Scan for the cell matching the given text and deliver its [X, Y] coordinate at center. 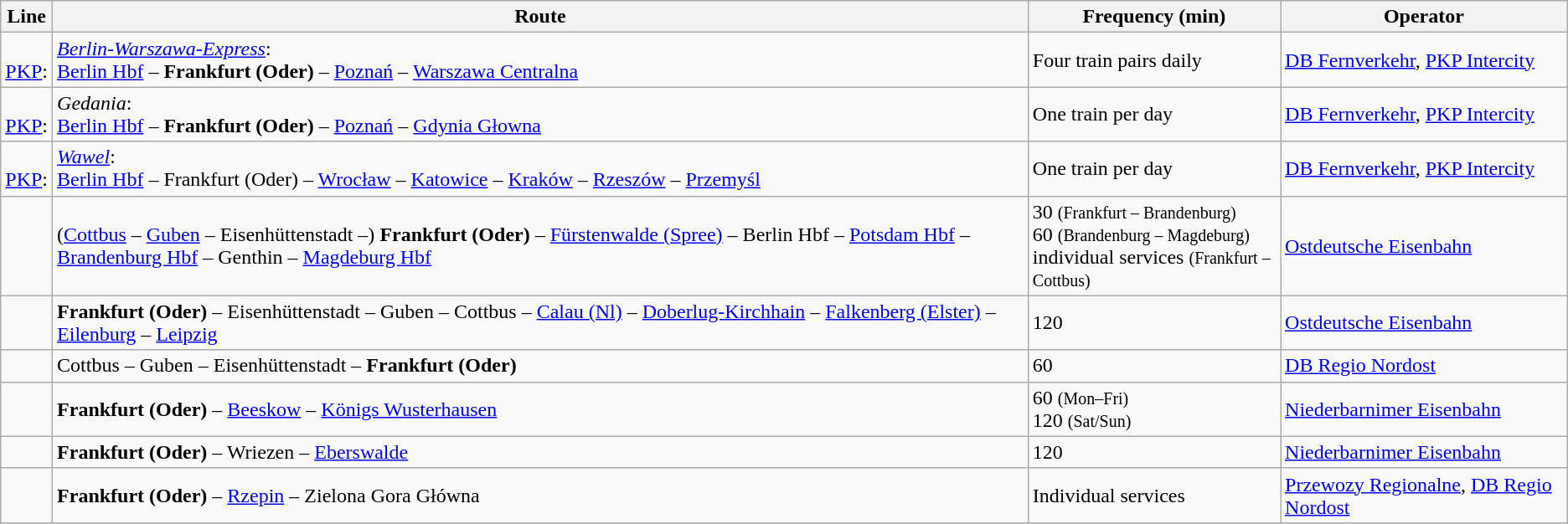
Individual services [1154, 496]
DB Regio Nordost [1424, 366]
Frequency (min) [1154, 17]
Frankfurt (Oder) – Wriezen – Eberswalde [541, 452]
Przewozy Regionalne, DB Regio Nordost [1424, 496]
Frankfurt (Oder) – Rzepin – Zielona Gora Główna [541, 496]
Operator [1424, 17]
Line [27, 17]
Cottbus – Guben – Eisenhüttenstadt – Frankfurt (Oder) [541, 366]
60 [1154, 366]
60 (Mon–Fri)120 (Sat/Sun) [1154, 408]
Wawel:Berlin Hbf – Frankfurt (Oder) – Wrocław – Katowice – Kraków – Rzeszów – Przemyśl [541, 169]
Frankfurt (Oder) – Beeskow – Königs Wusterhausen [541, 408]
Berlin-Warszawa-Express:Berlin Hbf – Frankfurt (Oder) – Poznań – Warszawa Centralna [541, 60]
(Cottbus – Guben – Eisenhüttenstadt –) Frankfurt (Oder) – Fürstenwalde (Spree) – Berlin Hbf – Potsdam Hbf – Brandenburg Hbf – Genthin – Magdeburg Hbf [541, 246]
Four train pairs daily [1154, 60]
30 (Frankfurt – Brandenburg)60 (Brandenburg – Magdeburg)individual services (Frankfurt – Cottbus) [1154, 246]
Frankfurt (Oder) – Eisenhüttenstadt – Guben – Cottbus – Calau (Nl) – Doberlug-Kirchhain – Falkenberg (Elster) – Eilenburg – Leipzig [541, 323]
Route [541, 17]
Gedania:Berlin Hbf – Frankfurt (Oder) – Poznań – Gdynia Głowna [541, 114]
